Extract the [X, Y] coordinate from the center of the cell holding the provided text.  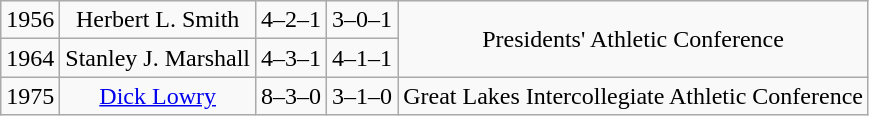
1975 [30, 96]
3–1–0 [362, 96]
8–3–0 [292, 96]
4–1–1 [362, 58]
Dick Lowry [158, 96]
4–3–1 [292, 58]
Stanley J. Marshall [158, 58]
1956 [30, 20]
Great Lakes Intercollegiate Athletic Conference [634, 96]
Presidents' Athletic Conference [634, 39]
1964 [30, 58]
3–0–1 [362, 20]
Herbert L. Smith [158, 20]
4–2–1 [292, 20]
